Capture the cell that displays the provided text and extract its (x, y) central coordinate. 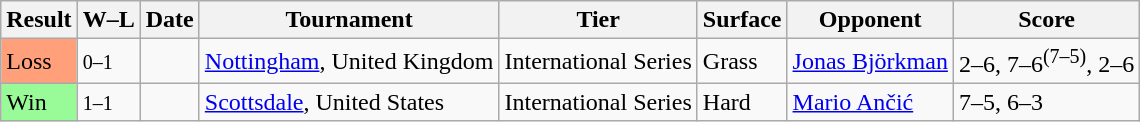
Jonas Björkman (870, 62)
Scottsdale, United States (349, 102)
Tournament (349, 20)
Hard (742, 102)
7–5, 6–3 (1046, 102)
Grass (742, 62)
0–1 (108, 62)
Opponent (870, 20)
W–L (108, 20)
Surface (742, 20)
Score (1046, 20)
Result (39, 20)
Tier (598, 20)
2–6, 7–6(7–5), 2–6 (1046, 62)
Date (170, 20)
Win (39, 102)
Loss (39, 62)
1–1 (108, 102)
Mario Ančić (870, 102)
Nottingham, United Kingdom (349, 62)
